Find where the given text appears and provide that cell's center as (X, Y) coordinate. 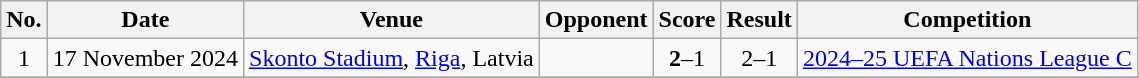
Opponent (596, 20)
Skonto Stadium, Riga, Latvia (392, 58)
No. (24, 20)
1 (24, 58)
Competition (967, 20)
Venue (392, 20)
2024–25 UEFA Nations League C (967, 58)
17 November 2024 (145, 58)
Score (687, 20)
Date (145, 20)
Result (759, 20)
